Locate the cell with the specified text and output its [x, y] center coordinate. 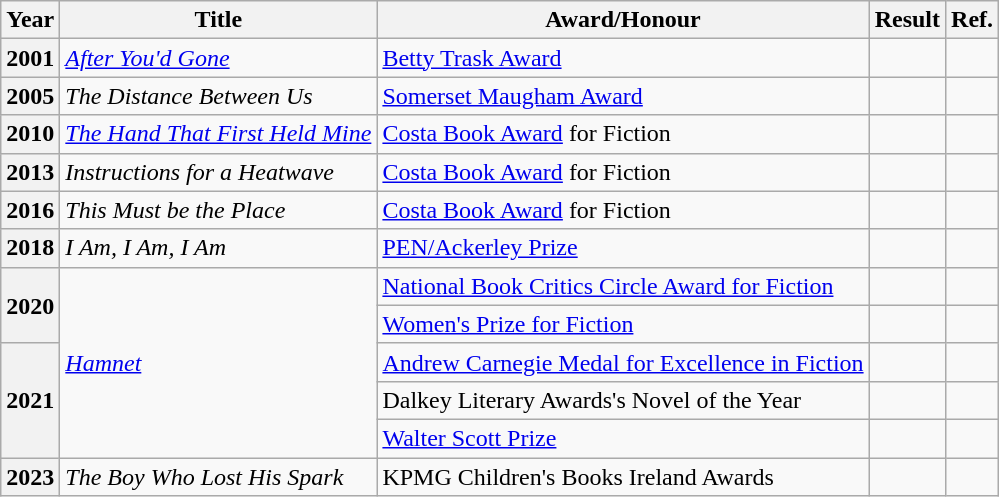
2001 [30, 58]
National Book Critics Circle Award for Fiction [623, 286]
2010 [30, 134]
Andrew Carnegie Medal for Excellence in Fiction [623, 362]
PEN/Ackerley Prize [623, 248]
Year [30, 20]
After You'd Gone [218, 58]
2013 [30, 172]
I Am, I Am, I Am [218, 248]
Dalkey Literary Awards's Novel of the Year [623, 400]
Walter Scott Prize [623, 438]
The Hand That First Held Mine [218, 134]
Instructions for a Heatwave [218, 172]
2018 [30, 248]
2021 [30, 400]
Somerset Maugham Award [623, 96]
The Boy Who Lost His Spark [218, 477]
Ref. [972, 20]
2016 [30, 210]
The Distance Between Us [218, 96]
This Must be the Place [218, 210]
Award/Honour [623, 20]
Result [907, 20]
2020 [30, 305]
Hamnet [218, 362]
Title [218, 20]
KPMG Children's Books Ireland Awards [623, 477]
2005 [30, 96]
Women's Prize for Fiction [623, 324]
Betty Trask Award [623, 58]
2023 [30, 477]
